Identify which cell holds the provided text, then report its (x, y) central coordinate. 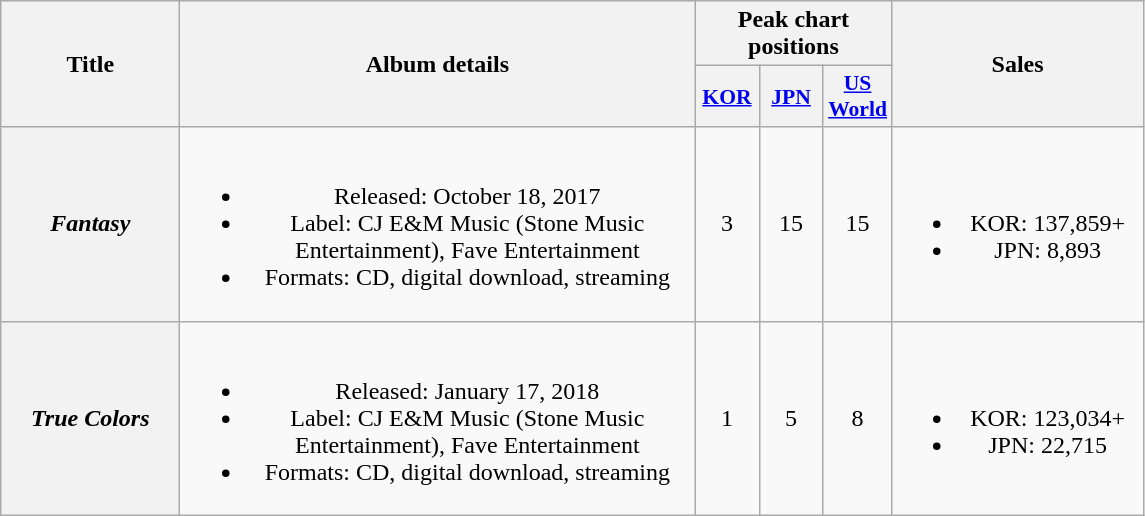
Title (90, 64)
3 (727, 224)
KOR: 137,859+JPN: 8,893 (1018, 224)
Released: October 18, 2017Label: CJ E&M Music (Stone Music Entertainment), Fave EntertainmentFormats: CD, digital download, streaming (438, 224)
US World (858, 96)
1 (727, 418)
KOR: 123,034+JPN: 22,715 (1018, 418)
Sales (1018, 64)
Fantasy (90, 224)
KOR (727, 96)
5 (791, 418)
JPN (791, 96)
8 (858, 418)
Peak chart positions (794, 34)
Album details (438, 64)
Released: January 17, 2018Label: CJ E&M Music (Stone Music Entertainment), Fave EntertainmentFormats: CD, digital download, streaming (438, 418)
True Colors (90, 418)
